Find where the given text appears and provide that cell's center as [X, Y] coordinate. 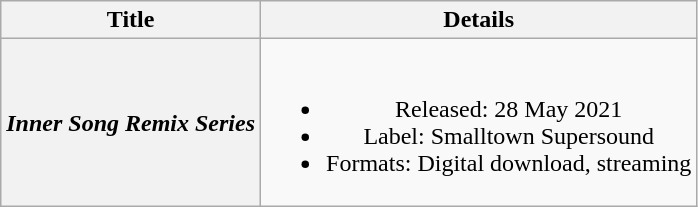
Details [479, 20]
Title [131, 20]
Inner Song Remix Series [131, 122]
Released: 28 May 2021Label: Smalltown SupersoundFormats: Digital download, streaming [479, 122]
